Detect which cell encompasses the target text, then output its (x, y) center coordinate. 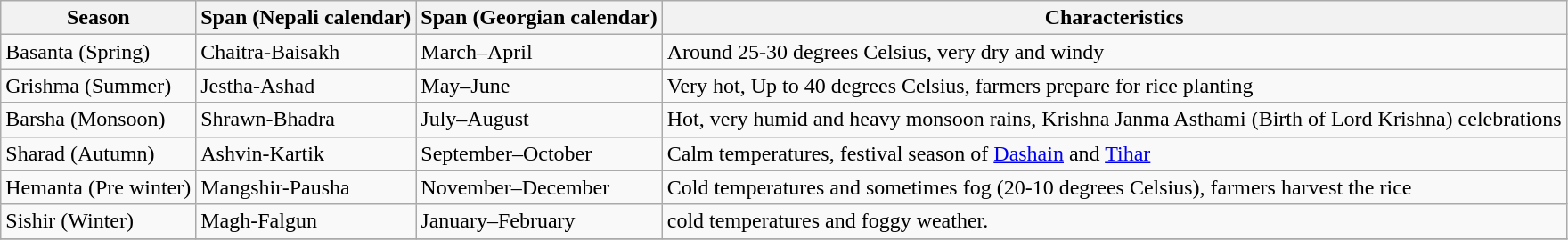
Characteristics (1114, 18)
Sishir (Winter) (98, 221)
Calm temperatures, festival season of Dashain and Tihar (1114, 153)
Basanta (Spring) (98, 52)
Mangshir-Pausha (306, 187)
Cold temperatures and sometimes fog (20-10 degrees Celsius), farmers harvest the rice (1114, 187)
Hot, very humid and heavy monsoon rains, Krishna Janma Asthami (Birth of Lord Krishna) celebrations (1114, 120)
Hemanta (Pre winter) (98, 187)
May–June (539, 86)
Span (Georgian calendar) (539, 18)
Very hot, Up to 40 degrees Celsius, farmers prepare for rice planting (1114, 86)
Barsha (Monsoon) (98, 120)
Season (98, 18)
cold temperatures and foggy weather. (1114, 221)
Chaitra-Baisakh (306, 52)
Sharad (Autumn) (98, 153)
September–October (539, 153)
Magh-Falgun (306, 221)
Jestha-Ashad (306, 86)
July–August (539, 120)
Grishma (Summer) (98, 86)
November–December (539, 187)
Shrawn-Bhadra (306, 120)
Around 25-30 degrees Celsius, very dry and windy (1114, 52)
Span (Nepali calendar) (306, 18)
March–April (539, 52)
January–February (539, 221)
Ashvin-Kartik (306, 153)
